Search for the cell housing the specified text and yield its (x, y) center coordinate. 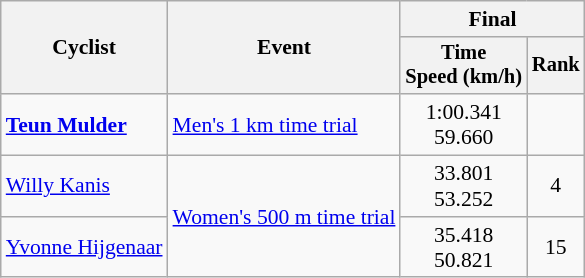
Men's 1 km time trial (284, 124)
Women's 500 m time trial (284, 217)
Yvonne Hijgenaar (84, 248)
Event (284, 48)
Rank (556, 66)
35.41850.821 (464, 248)
Teun Mulder (84, 124)
1:00.34159.660 (464, 124)
Willy Kanis (84, 186)
Final (492, 19)
Cyclist (84, 48)
15 (556, 248)
TimeSpeed (km/h) (464, 66)
4 (556, 186)
33.80153.252 (464, 186)
